Locate the cell with the specified text and output its [X, Y] center coordinate. 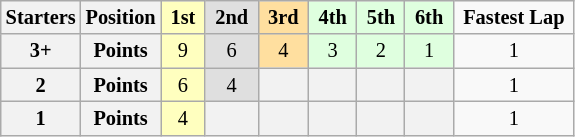
4th [333, 17]
6th [429, 17]
9 [184, 51]
Starters [41, 17]
3 [333, 51]
Position [121, 17]
2nd [232, 17]
3rd [283, 17]
3+ [41, 51]
5th [381, 17]
1st [184, 17]
Fastest Lap [514, 17]
